Identify which cell holds the provided text, then report its (x, y) central coordinate. 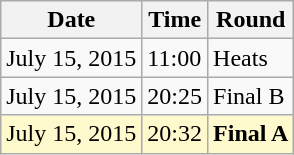
Date (72, 20)
Heats (251, 58)
Time (175, 20)
Final A (251, 134)
Round (251, 20)
11:00 (175, 58)
20:32 (175, 134)
20:25 (175, 96)
Final B (251, 96)
